Capture the cell that displays the provided text and extract its (x, y) central coordinate. 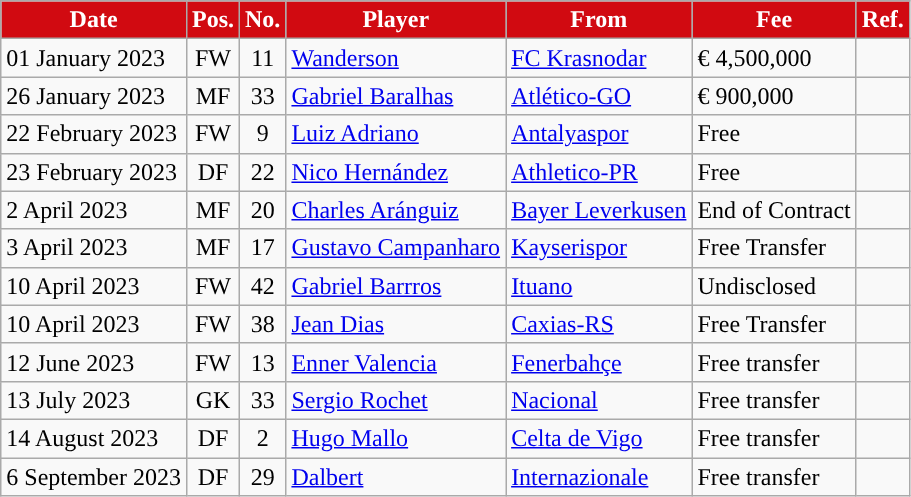
Dalbert (396, 477)
Pos. (212, 20)
Internazionale (599, 477)
FC Krasnodar (599, 58)
38 (263, 324)
Atlético-GO (599, 96)
42 (263, 286)
Athletico-PR (599, 172)
2 April 2023 (94, 210)
Undisclosed (774, 286)
GK (212, 400)
Sergio Rochet (396, 400)
Player (396, 20)
No. (263, 20)
Antalyaspor (599, 134)
01 January 2023 (94, 58)
Charles Aránguiz (396, 210)
Jean Dias (396, 324)
23 February 2023 (94, 172)
Enner Valencia (396, 362)
6 September 2023 (94, 477)
Caxias-RS (599, 324)
€ 900,000 (774, 96)
Bayer Leverkusen (599, 210)
Kayserispor (599, 248)
Fee (774, 20)
22 (263, 172)
11 (263, 58)
Ref. (882, 20)
Hugo Mallo (396, 438)
From (599, 20)
Gabriel Barrros (396, 286)
Date (94, 20)
Wanderson (396, 58)
Luiz Adriano (396, 134)
Nico Hernández (396, 172)
Ituano (599, 286)
€ 4,500,000 (774, 58)
26 January 2023 (94, 96)
Gabriel Baralhas (396, 96)
14 August 2023 (94, 438)
Nacional (599, 400)
9 (263, 134)
Fenerbahçe (599, 362)
22 February 2023 (94, 134)
Celta de Vigo (599, 438)
20 (263, 210)
2 (263, 438)
17 (263, 248)
13 (263, 362)
29 (263, 477)
12 June 2023 (94, 362)
13 July 2023 (94, 400)
3 April 2023 (94, 248)
End of Contract (774, 210)
Gustavo Campanharo (396, 248)
